Pinpoint the cell where the given text exists, returning its (X, Y) midpoint coordinate. 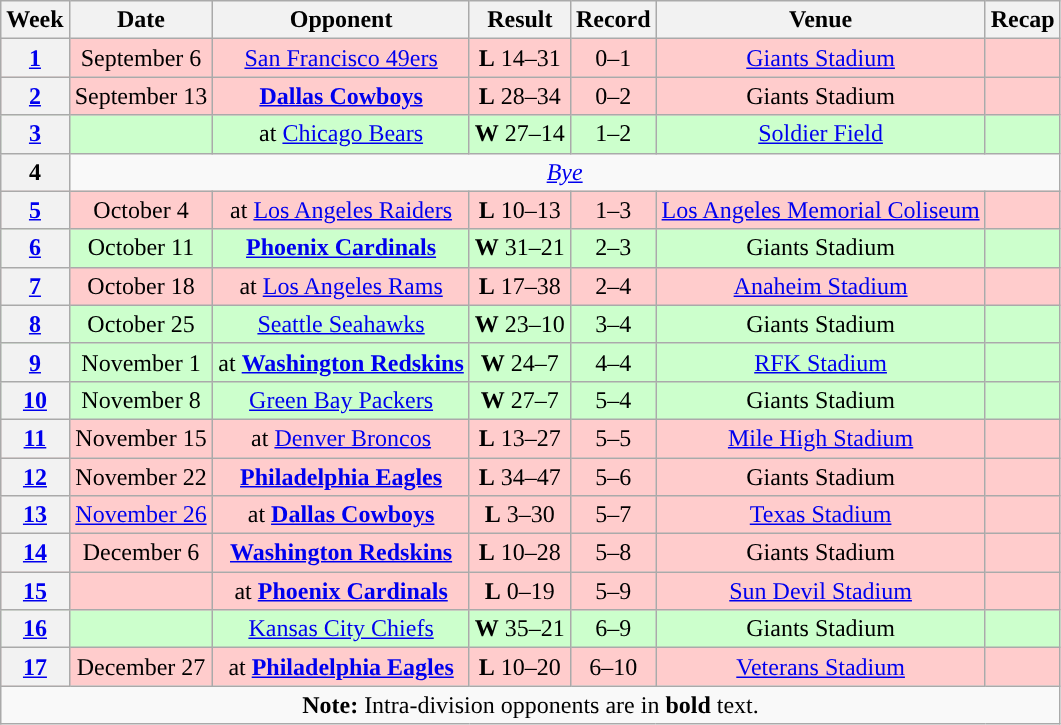
W 35–21 (520, 629)
at Chicago Bears (341, 134)
0–1 (613, 58)
14 (35, 553)
5–8 (613, 553)
at Los Angeles Rams (341, 286)
5–4 (613, 400)
6–10 (613, 667)
W 24–7 (520, 362)
Washington Redskins (341, 553)
L 13–27 (520, 438)
L 3–30 (520, 515)
12 (35, 477)
L 0–19 (520, 591)
13 (35, 515)
2 (35, 96)
November 8 (141, 400)
6 (35, 248)
L 10–20 (520, 667)
1 (35, 58)
at Phoenix Cardinals (341, 591)
4 (35, 172)
Result (520, 20)
3–4 (613, 324)
September 13 (141, 96)
5–9 (613, 591)
W 23–10 (520, 324)
Los Angeles Memorial Coliseum (820, 210)
5–7 (613, 515)
Sun Devil Stadium (820, 591)
October 4 (141, 210)
December 6 (141, 553)
17 (35, 667)
Week (35, 20)
October 11 (141, 248)
2–4 (613, 286)
Anaheim Stadium (820, 286)
Soldier Field (820, 134)
Opponent (341, 20)
Mile High Stadium (820, 438)
Green Bay Packers (341, 400)
4–4 (613, 362)
L 34–47 (520, 477)
Dallas Cowboys (341, 96)
December 27 (141, 667)
Venue (820, 20)
8 (35, 324)
W 27–14 (520, 134)
November 22 (141, 477)
W 27–7 (520, 400)
L 28–34 (520, 96)
Kansas City Chiefs (341, 629)
September 6 (141, 58)
at Los Angeles Raiders (341, 210)
Bye (564, 172)
W 31–21 (520, 248)
November 15 (141, 438)
Note: Intra-division opponents are in bold text. (530, 705)
5 (35, 210)
Record (613, 20)
3 (35, 134)
San Francisco 49ers (341, 58)
at Dallas Cowboys (341, 515)
10 (35, 400)
Phoenix Cardinals (341, 248)
2–3 (613, 248)
15 (35, 591)
0–2 (613, 96)
October 18 (141, 286)
16 (35, 629)
Veterans Stadium (820, 667)
9 (35, 362)
October 25 (141, 324)
L 14–31 (520, 58)
at Denver Broncos (341, 438)
Seattle Seahawks (341, 324)
Philadelphia Eagles (341, 477)
Texas Stadium (820, 515)
5–5 (613, 438)
7 (35, 286)
1–2 (613, 134)
at Washington Redskins (341, 362)
6–9 (613, 629)
L 10–13 (520, 210)
L 10–28 (520, 553)
Recap (1022, 20)
RFK Stadium (820, 362)
5–6 (613, 477)
Date (141, 20)
L 17–38 (520, 286)
1–3 (613, 210)
November 1 (141, 362)
November 26 (141, 515)
11 (35, 438)
at Philadelphia Eagles (341, 667)
